From the cell containing the given text, extract its center point as (X, Y) coordinate. 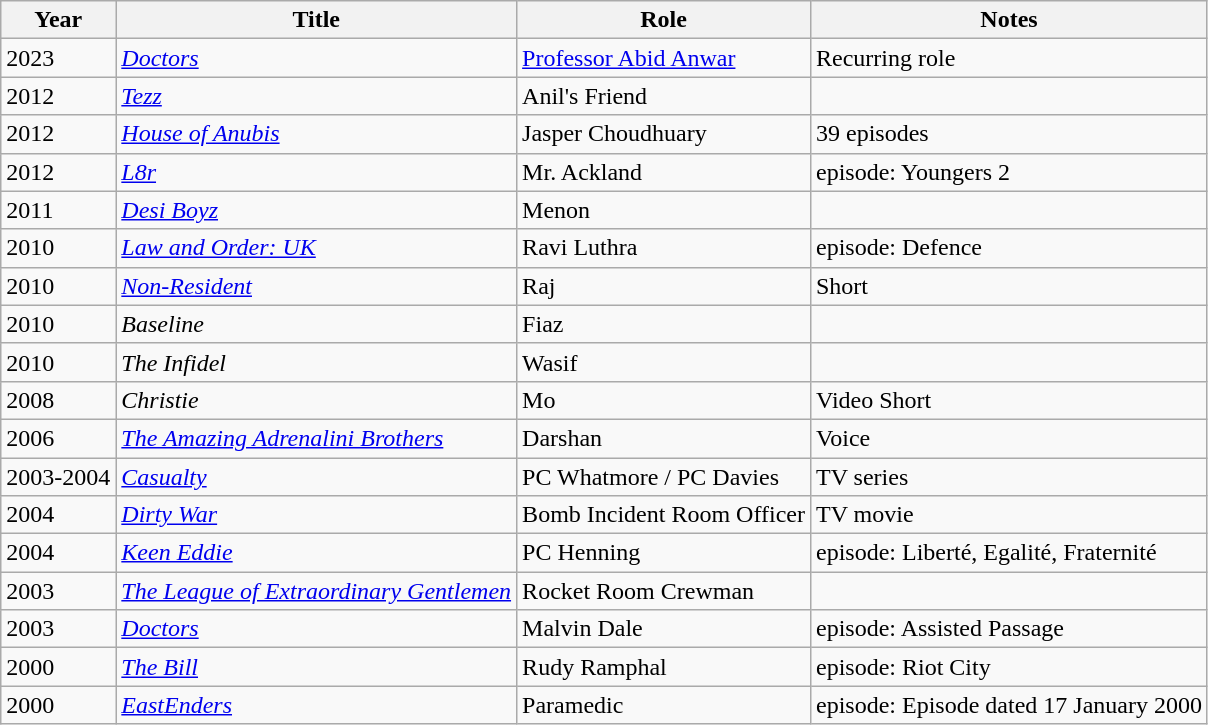
episode: Defence (1008, 248)
2003-2004 (58, 477)
Fiaz (664, 324)
Bomb Incident Room Officer (664, 515)
Malvin Dale (664, 629)
Baseline (316, 324)
Title (316, 20)
The League of Extraordinary Gentlemen (316, 591)
Role (664, 20)
PC Henning (664, 553)
Menon (664, 210)
L8r (316, 172)
Short (1008, 286)
2006 (58, 438)
2023 (58, 58)
39 episodes (1008, 134)
episode: Episode dated 17 January 2000 (1008, 705)
Mo (664, 400)
2011 (58, 210)
episode: Youngers 2 (1008, 172)
Jasper Choudhuary (664, 134)
Rocket Room Crewman (664, 591)
The Amazing Adrenalini Brothers (316, 438)
Dirty War (316, 515)
episode: Riot City (1008, 667)
Christie (316, 400)
House of Anubis (316, 134)
The Infidel (316, 362)
Rudy Ramphal (664, 667)
Anil's Friend (664, 96)
Tezz (316, 96)
Wasif (664, 362)
PC Whatmore / PC Davies (664, 477)
Law and Order: UK (316, 248)
Paramedic (664, 705)
episode: Assisted Passage (1008, 629)
2008 (58, 400)
Non-Resident (316, 286)
TV movie (1008, 515)
episode: Liberté, Egalité, Fraternité (1008, 553)
Notes (1008, 20)
Raj (664, 286)
TV series (1008, 477)
Voice (1008, 438)
Darshan (664, 438)
Ravi Luthra (664, 248)
Mr. Ackland (664, 172)
Casualty (316, 477)
Keen Eddie (316, 553)
Recurring role (1008, 58)
Desi Boyz (316, 210)
Video Short (1008, 400)
Year (58, 20)
Professor Abid Anwar (664, 58)
The Bill (316, 667)
EastEnders (316, 705)
